Output the (X, Y) coordinate of the center of the cell containing the given text.  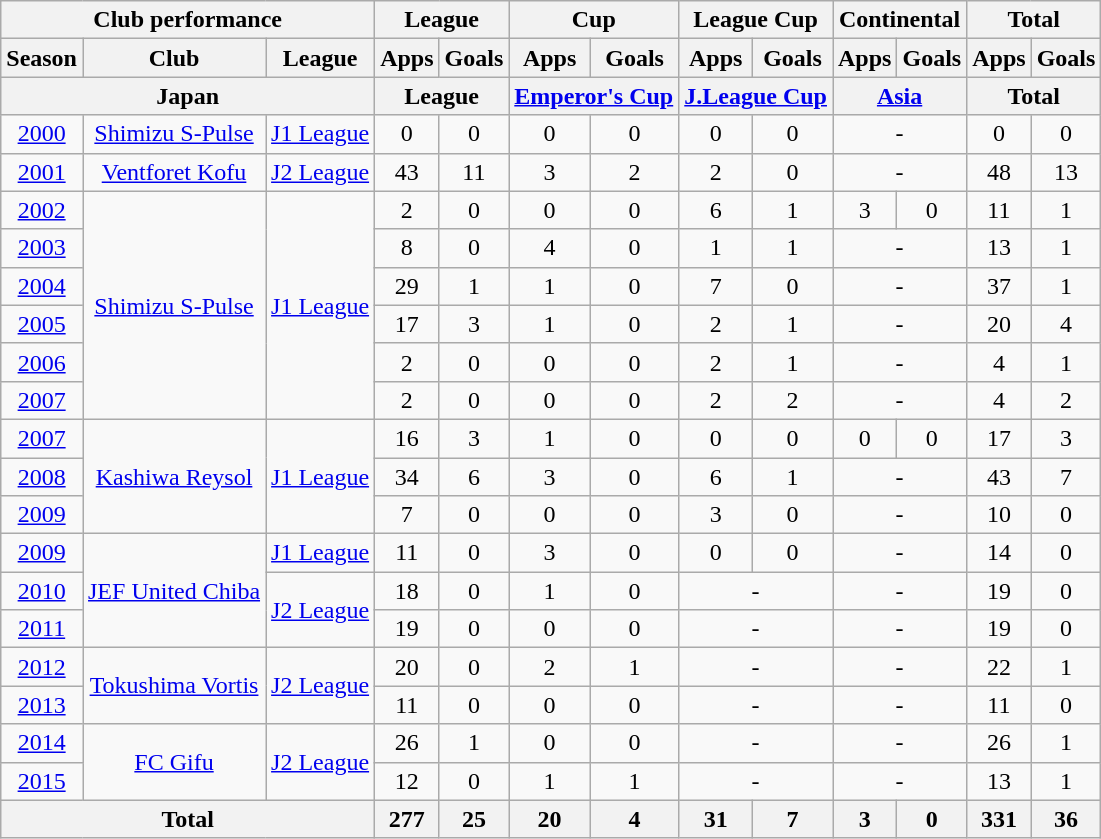
2011 (42, 629)
12 (407, 781)
2013 (42, 705)
8 (407, 248)
2003 (42, 248)
2008 (42, 477)
Club (174, 58)
2010 (42, 591)
JEF United Chiba (174, 591)
18 (407, 591)
2006 (42, 362)
36 (1066, 819)
Club performance (188, 20)
Asia (899, 96)
22 (999, 667)
29 (407, 286)
Cup (594, 20)
331 (999, 819)
Tokushima Vortis (174, 686)
Emperor's Cup (594, 96)
14 (999, 553)
2002 (42, 210)
34 (407, 477)
2015 (42, 781)
Season (42, 58)
37 (999, 286)
48 (999, 172)
Continental (899, 20)
2005 (42, 324)
31 (716, 819)
16 (407, 438)
Kashiwa Reysol (174, 476)
2014 (42, 743)
2004 (42, 286)
Japan (188, 96)
2000 (42, 134)
25 (474, 819)
FC Gifu (174, 762)
2001 (42, 172)
Ventforet Kofu (174, 172)
J.League Cup (756, 96)
277 (407, 819)
10 (999, 515)
2012 (42, 667)
League Cup (756, 20)
